Extract the (X, Y) coordinate from the center of the cell holding the provided text.  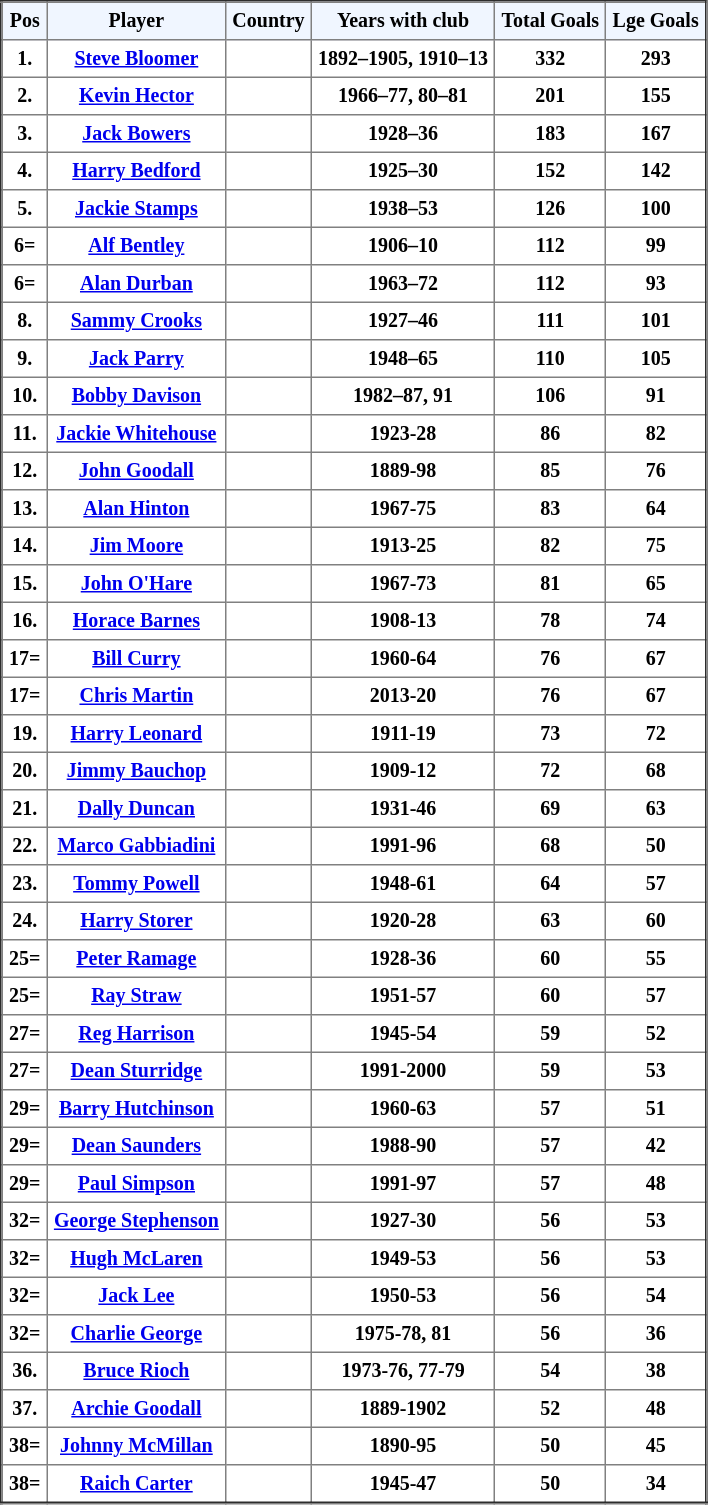
86 (550, 434)
1991-97 (402, 1184)
1945-54 (402, 1034)
Bobby Davison (136, 396)
332 (550, 59)
Paul Simpson (136, 1184)
Tommy Powell (136, 884)
Country (269, 21)
John O'Hare (136, 584)
11. (25, 434)
38 (656, 1371)
Alan Hinton (136, 509)
1911-19 (402, 734)
13. (25, 509)
Harry Bedford (136, 171)
Harry Storer (136, 921)
Chris Martin (136, 696)
1948-61 (402, 884)
Marco Gabbiadini (136, 846)
1931-46 (402, 809)
1892–1905, 1910–13 (402, 59)
Sammy Crooks (136, 321)
37. (25, 1409)
14. (25, 546)
1950-53 (402, 1296)
Ray Straw (136, 996)
1967-73 (402, 584)
9. (25, 359)
293 (656, 59)
1927-30 (402, 1221)
1951-57 (402, 996)
Dally Duncan (136, 809)
22. (25, 846)
1960-63 (402, 1109)
10. (25, 396)
93 (656, 284)
Bill Curry (136, 659)
Jimmy Bauchop (136, 771)
201 (550, 96)
81 (550, 584)
Player (136, 21)
142 (656, 171)
85 (550, 471)
1991-2000 (402, 1071)
36. (25, 1371)
183 (550, 134)
15. (25, 584)
23. (25, 884)
73 (550, 734)
Horace Barnes (136, 621)
Total Goals (550, 21)
1945-47 (402, 1484)
74 (656, 621)
1967-75 (402, 509)
Jack Parry (136, 359)
3. (25, 134)
1966–77, 80–81 (402, 96)
1913-25 (402, 546)
126 (550, 209)
1928-36 (402, 959)
1938–53 (402, 209)
1963–72 (402, 284)
1960-64 (402, 659)
12. (25, 471)
21. (25, 809)
1991-96 (402, 846)
Harry Leonard (136, 734)
Jack Bowers (136, 134)
1949-53 (402, 1259)
51 (656, 1109)
106 (550, 396)
45 (656, 1446)
Archie Goodall (136, 1409)
Dean Saunders (136, 1146)
20. (25, 771)
Jackie Whitehouse (136, 434)
Alan Durban (136, 284)
78 (550, 621)
Steve Bloomer (136, 59)
105 (656, 359)
34 (656, 1484)
1889-1902 (402, 1409)
91 (656, 396)
Johnny McMillan (136, 1446)
1890-95 (402, 1446)
George Stephenson (136, 1221)
John Goodall (136, 471)
1948–65 (402, 359)
Jackie Stamps (136, 209)
1982–87, 91 (402, 396)
1973-76, 77-79 (402, 1371)
1920-28 (402, 921)
75 (656, 546)
152 (550, 171)
Bruce Rioch (136, 1371)
Charlie George (136, 1334)
Peter Ramage (136, 959)
Jack Lee (136, 1296)
69 (550, 809)
1923-28 (402, 434)
24. (25, 921)
1925–30 (402, 171)
83 (550, 509)
Lge Goals (656, 21)
42 (656, 1146)
Reg Harrison (136, 1034)
8. (25, 321)
111 (550, 321)
19. (25, 734)
1906–10 (402, 246)
100 (656, 209)
5. (25, 209)
101 (656, 321)
Dean Sturridge (136, 1071)
2. (25, 96)
4. (25, 171)
Years with club (402, 21)
99 (656, 246)
65 (656, 584)
1975-78, 81 (402, 1334)
167 (656, 134)
1927–46 (402, 321)
Hugh McLaren (136, 1259)
1908-13 (402, 621)
1. (25, 59)
110 (550, 359)
Alf Bentley (136, 246)
155 (656, 96)
Pos (25, 21)
16. (25, 621)
55 (656, 959)
1889-98 (402, 471)
2013-20 (402, 696)
1988-90 (402, 1146)
1909-12 (402, 771)
Kevin Hector (136, 96)
36 (656, 1334)
1928–36 (402, 134)
Raich Carter (136, 1484)
Barry Hutchinson (136, 1109)
Jim Moore (136, 546)
